Provide the [x, y] coordinate of the cell's center where the given text is located.  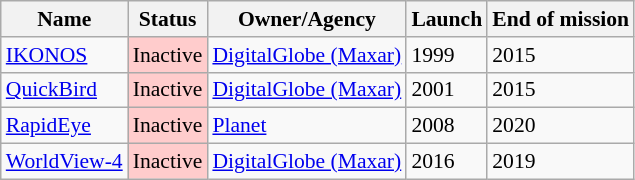
Owner/Agency [306, 19]
IKONOS [64, 55]
RapidEye [64, 126]
2020 [560, 126]
QuickBird [64, 90]
2001 [446, 90]
Planet [306, 126]
1999 [446, 55]
Status [168, 19]
Launch [446, 19]
WorldView-4 [64, 162]
End of mission [560, 19]
Name [64, 19]
2016 [446, 162]
2008 [446, 126]
2019 [560, 162]
